Locate the cell with the specified text and output its (X, Y) center coordinate. 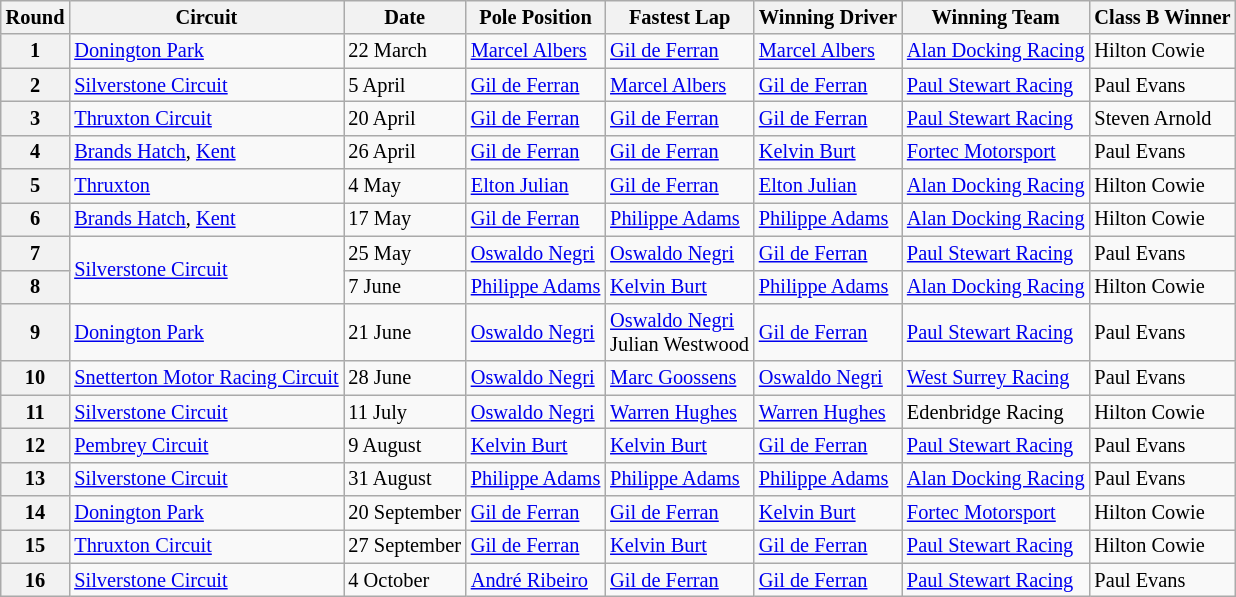
15 (36, 546)
Steven Arnold (1162, 118)
1 (36, 51)
4 May (405, 186)
3 (36, 118)
7 (36, 253)
Date (405, 17)
5 April (405, 85)
Thruxton (206, 186)
West Surrey Racing (996, 378)
7 June (405, 287)
20 September (405, 513)
Class B Winner (1162, 17)
André Ribeiro (536, 580)
Pole Position (536, 17)
25 May (405, 253)
27 September (405, 546)
4 October (405, 580)
Winning Team (996, 17)
11 July (405, 412)
10 (36, 378)
6 (36, 219)
21 June (405, 332)
28 June (405, 378)
12 (36, 445)
Marc Goossens (680, 378)
Winning Driver (828, 17)
11 (36, 412)
Round (36, 17)
Snetterton Motor Racing Circuit (206, 378)
17 May (405, 219)
Fastest Lap (680, 17)
20 April (405, 118)
22 March (405, 51)
13 (36, 479)
4 (36, 152)
9 (36, 332)
Oswaldo Negri Julian Westwood (680, 332)
14 (36, 513)
16 (36, 580)
8 (36, 287)
Circuit (206, 17)
9 August (405, 445)
26 April (405, 152)
2 (36, 85)
Edenbridge Racing (996, 412)
5 (36, 186)
31 August (405, 479)
Pembrey Circuit (206, 445)
